Return (x, y) of the center of cell containing provided text 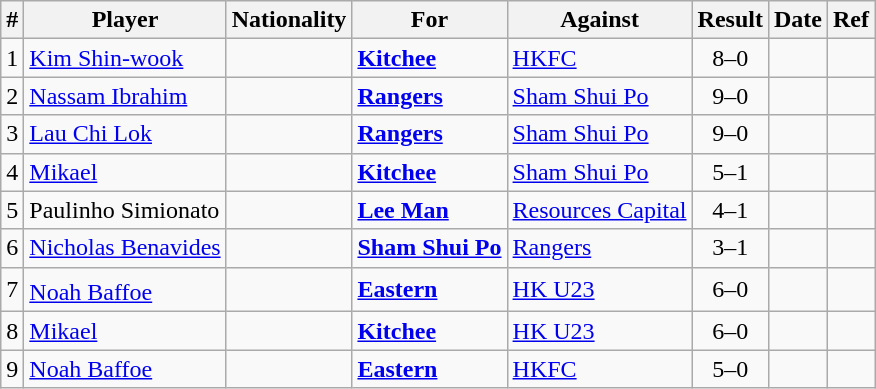
Lau Chi Lok (125, 134)
8 (12, 331)
5–0 (730, 369)
For (430, 20)
Resources Capital (600, 210)
9 (12, 369)
5–1 (730, 172)
Player (125, 20)
3–1 (730, 248)
Kim Shin-wook (125, 58)
5 (12, 210)
Nassam Ibrahim (125, 96)
Nicholas Benavides (125, 248)
Date (798, 20)
7 (12, 290)
Paulinho Simionato (125, 210)
4–1 (730, 210)
Ref (852, 20)
2 (12, 96)
Result (730, 20)
Against (600, 20)
1 (12, 58)
Nationality (289, 20)
6 (12, 248)
4 (12, 172)
3 (12, 134)
# (12, 20)
Lee Man (430, 210)
8–0 (730, 58)
